Detect which cell encompasses the target text, then output its (x, y) center coordinate. 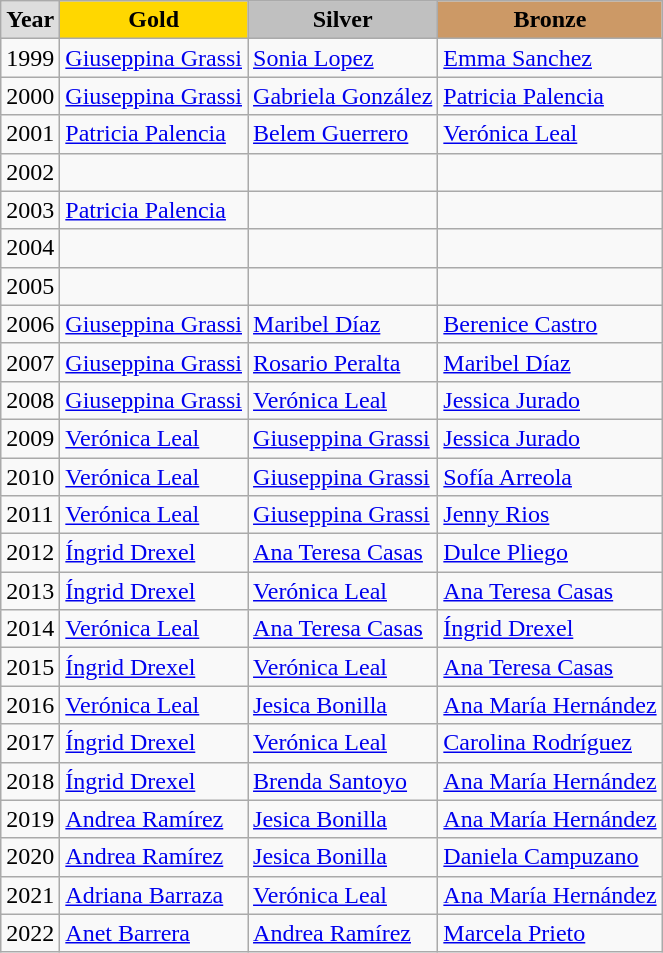
Adriana Barraza (154, 895)
2010 (30, 477)
2013 (30, 591)
Daniela Campuzano (550, 857)
Sonia Lopez (343, 58)
Carolina Rodríguez (550, 743)
Bronze (550, 20)
2021 (30, 895)
2002 (30, 172)
Anet Barrera (154, 933)
Berenice Castro (550, 324)
Emma Sanchez (550, 58)
Jenny Rios (550, 515)
Gabriela González (343, 96)
2015 (30, 667)
Belem Guerrero (343, 134)
2017 (30, 743)
2012 (30, 553)
2011 (30, 515)
2001 (30, 134)
Rosario Peralta (343, 362)
2009 (30, 438)
2018 (30, 781)
2014 (30, 629)
2003 (30, 210)
2022 (30, 933)
2020 (30, 857)
Gold (154, 20)
Dulce Pliego (550, 553)
Brenda Santoyo (343, 781)
2007 (30, 362)
Year (30, 20)
2019 (30, 819)
Marcela Prieto (550, 933)
2008 (30, 400)
Sofía Arreola (550, 477)
2006 (30, 324)
2005 (30, 286)
Silver (343, 20)
2016 (30, 705)
1999 (30, 58)
2004 (30, 248)
2000 (30, 96)
